Provide the (x, y) coordinate of the cell's center where the given text is located.  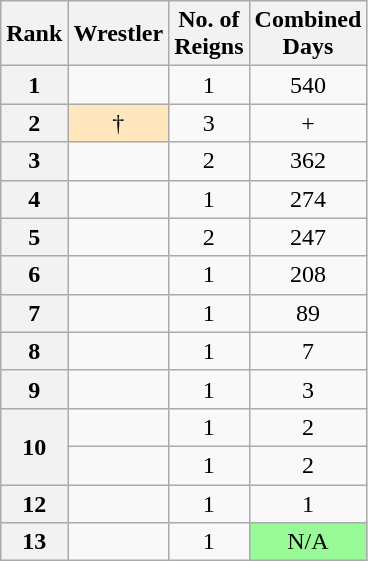
9 (34, 389)
Rank (34, 34)
† (118, 123)
12 (34, 503)
N/A (308, 542)
Wrestler (118, 34)
6 (34, 275)
+ (308, 123)
13 (34, 542)
540 (308, 85)
208 (308, 275)
No. ofReigns (209, 34)
5 (34, 237)
10 (34, 446)
CombinedDays (308, 34)
8 (34, 351)
4 (34, 199)
89 (308, 313)
274 (308, 199)
362 (308, 161)
247 (308, 237)
